Return (x, y) of the center of cell containing provided text 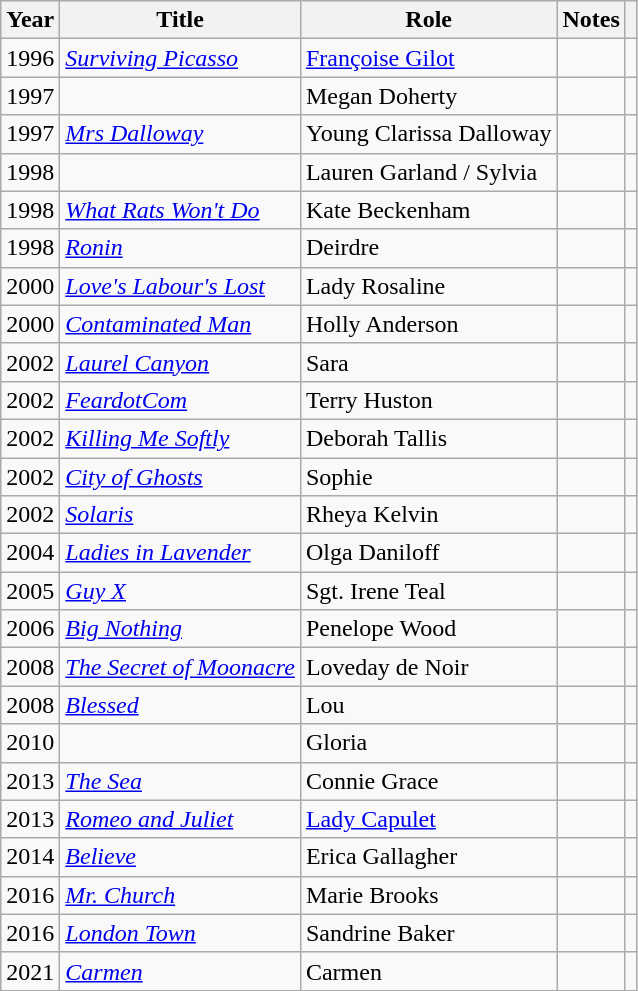
Year (30, 20)
Romeo and Juliet (180, 819)
Gloria (428, 743)
FeardotCom (180, 400)
Believe (180, 857)
2004 (30, 553)
Lou (428, 705)
Mr. Church (180, 895)
Love's Labour's Lost (180, 286)
The Secret of Moonacre (180, 667)
Blessed (180, 705)
2010 (30, 743)
Lauren Garland / Sylvia (428, 172)
Young Clarissa Dalloway (428, 134)
Terry Huston (428, 400)
2005 (30, 591)
Laurel Canyon (180, 362)
Rheya Kelvin (428, 515)
2014 (30, 857)
Connie Grace (428, 781)
Deirdre (428, 248)
The Sea (180, 781)
City of Ghosts (180, 477)
Sandrine Baker (428, 933)
Loveday de Noir (428, 667)
Marie Brooks (428, 895)
London Town (180, 933)
Big Nothing (180, 629)
Lady Rosaline (428, 286)
Ronin (180, 248)
2021 (30, 971)
Sara (428, 362)
Title (180, 20)
Olga Daniloff (428, 553)
Penelope Wood (428, 629)
Sophie (428, 477)
Ladies in Lavender (180, 553)
Sgt. Irene Teal (428, 591)
Mrs Dalloway (180, 134)
Françoise Gilot (428, 58)
Kate Beckenham (428, 210)
Role (428, 20)
2006 (30, 629)
Contaminated Man (180, 324)
Solaris (180, 515)
What Rats Won't Do (180, 210)
Holly Anderson (428, 324)
Notes (591, 20)
Guy X (180, 591)
Lady Capulet (428, 819)
Surviving Picasso (180, 58)
Megan Doherty (428, 96)
Killing Me Softly (180, 438)
Erica Gallagher (428, 857)
1996 (30, 58)
Deborah Tallis (428, 438)
